Pinpoint the cell where the given text exists, returning its [x, y] midpoint coordinate. 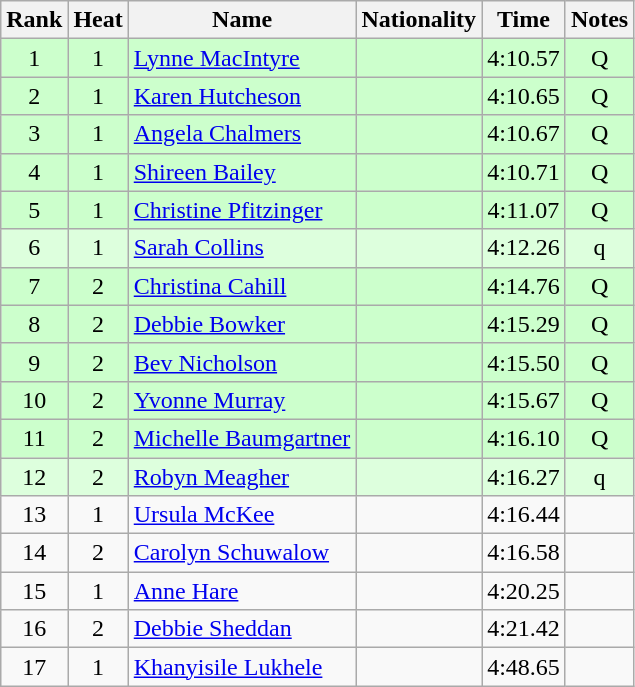
6 [34, 248]
Rank [34, 20]
Robyn Meagher [242, 477]
Nationality [419, 20]
9 [34, 362]
4 [34, 172]
Angela Chalmers [242, 134]
Yvonne Murray [242, 400]
12 [34, 477]
11 [34, 438]
4:21.42 [524, 629]
14 [34, 553]
Carolyn Schuwalow [242, 553]
4:16.27 [524, 477]
7 [34, 286]
4:11.07 [524, 210]
Karen Hutcheson [242, 96]
4:10.71 [524, 172]
4:14.76 [524, 286]
4:15.50 [524, 362]
Shireen Bailey [242, 172]
Michelle Baumgartner [242, 438]
4:15.29 [524, 324]
4:10.65 [524, 96]
15 [34, 591]
10 [34, 400]
16 [34, 629]
Debbie Sheddan [242, 629]
4:48.65 [524, 667]
Debbie Bowker [242, 324]
Name [242, 20]
4:20.25 [524, 591]
5 [34, 210]
13 [34, 515]
Ursula McKee [242, 515]
Sarah Collins [242, 248]
Lynne MacIntyre [242, 58]
Bev Nicholson [242, 362]
4:10.57 [524, 58]
4:16.58 [524, 553]
3 [34, 134]
8 [34, 324]
Anne Hare [242, 591]
4:10.67 [524, 134]
Christina Cahill [242, 286]
4:15.67 [524, 400]
Notes [599, 20]
Khanyisile Lukhele [242, 667]
Heat [98, 20]
Time [524, 20]
17 [34, 667]
4:16.44 [524, 515]
4:12.26 [524, 248]
Christine Pfitzinger [242, 210]
4:16.10 [524, 438]
